Locate the cell with the specified text and output its (x, y) center coordinate. 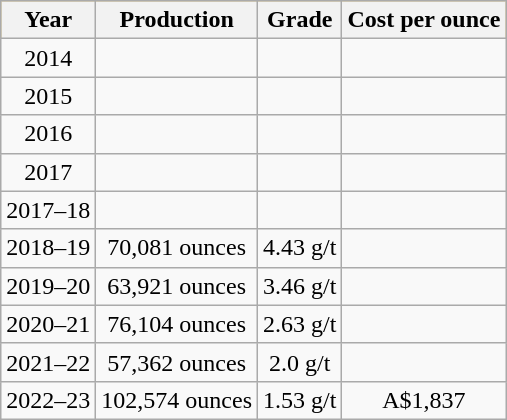
76,104 ounces (177, 324)
2021–22 (48, 362)
2017–18 (48, 210)
2014 (48, 58)
2018–19 (48, 248)
1.53 g/t (300, 400)
2019–20 (48, 286)
Grade (300, 20)
2020–21 (48, 324)
102,574 ounces (177, 400)
Year (48, 20)
63,921 ounces (177, 286)
3.46 g/t (300, 286)
2017 (48, 172)
Cost per ounce (424, 20)
Production (177, 20)
57,362 ounces (177, 362)
2022–23 (48, 400)
2.0 g/t (300, 362)
2016 (48, 134)
2.63 g/t (300, 324)
4.43 g/t (300, 248)
2015 (48, 96)
70,081 ounces (177, 248)
A$1,837 (424, 400)
